Scan for the cell matching the given text and deliver its [X, Y] coordinate at center. 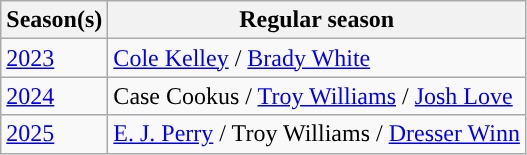
Cole Kelley / Brady White [317, 58]
Case Cookus / Troy Williams / Josh Love [317, 96]
E. J. Perry / Troy Williams / Dresser Winn [317, 134]
Regular season [317, 20]
2025 [54, 134]
2024 [54, 96]
2023 [54, 58]
Season(s) [54, 20]
